For the text-containing cell, return its midpoint in [X, Y] coordinate format. 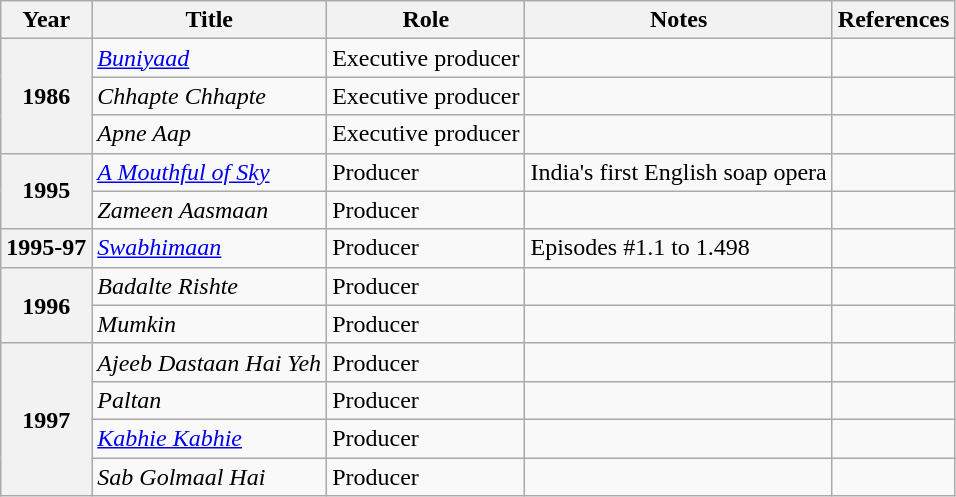
1996 [46, 305]
Ajeeb Dastaan Hai Yeh [210, 362]
Paltan [210, 400]
1995-97 [46, 248]
Kabhie Kabhie [210, 438]
Buniyaad [210, 58]
India's first English soap opera [678, 172]
Notes [678, 20]
Sab Golmaal Hai [210, 477]
Role [426, 20]
Year [46, 20]
Zameen Aasmaan [210, 210]
Apne Aap [210, 134]
Mumkin [210, 324]
Chhapte Chhapte [210, 96]
Episodes #1.1 to 1.498 [678, 248]
1997 [46, 419]
Badalte Rishte [210, 286]
Title [210, 20]
A Mouthful of Sky [210, 172]
Swabhimaan [210, 248]
1986 [46, 96]
1995 [46, 191]
References [894, 20]
